Locate the cell with the specified text and output its (x, y) center coordinate. 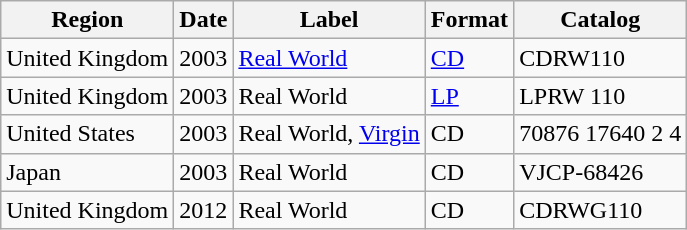
LP (469, 96)
LPRW 110 (600, 96)
CDRWG110 (600, 210)
Catalog (600, 20)
Region (88, 20)
Format (469, 20)
Real World, Virgin (329, 134)
Japan (88, 172)
CDRW110 (600, 58)
2012 (204, 210)
Date (204, 20)
Label (329, 20)
United States (88, 134)
VJCP-68426 (600, 172)
70876 17640 2 4 (600, 134)
